Locate the cell with the specified text and output its (X, Y) center coordinate. 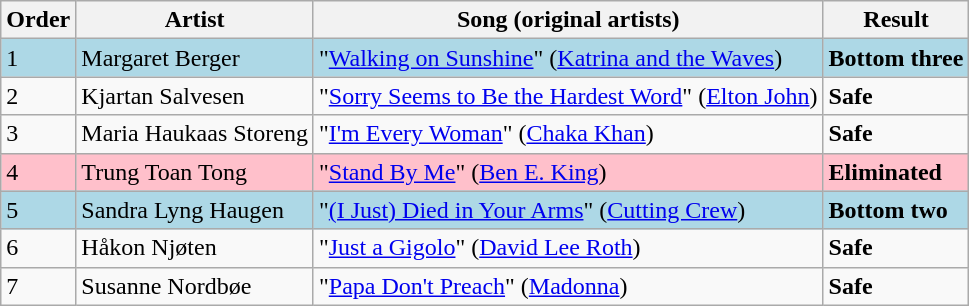
"Papa Don't Preach" (Madonna) (568, 286)
6 (38, 248)
5 (38, 210)
4 (38, 172)
Trung Toan Tong (195, 172)
Order (38, 20)
Margaret Berger (195, 58)
Håkon Njøten (195, 248)
Result (896, 20)
Eliminated (896, 172)
Song (original artists) (568, 20)
"(I Just) Died in Your Arms" (Cutting Crew) (568, 210)
Susanne Nordbøe (195, 286)
7 (38, 286)
3 (38, 134)
Kjartan Salvesen (195, 96)
Bottom two (896, 210)
"I'm Every Woman" (Chaka Khan) (568, 134)
Maria Haukaas Storeng (195, 134)
"Stand By Me" (Ben E. King) (568, 172)
Bottom three (896, 58)
1 (38, 58)
"Just a Gigolo" (David Lee Roth) (568, 248)
Artist (195, 20)
2 (38, 96)
"Sorry Seems to Be the Hardest Word" (Elton John) (568, 96)
Sandra Lyng Haugen (195, 210)
"Walking on Sunshine" (Katrina and the Waves) (568, 58)
